Scan for the cell matching the given text and deliver its (X, Y) coordinate at center. 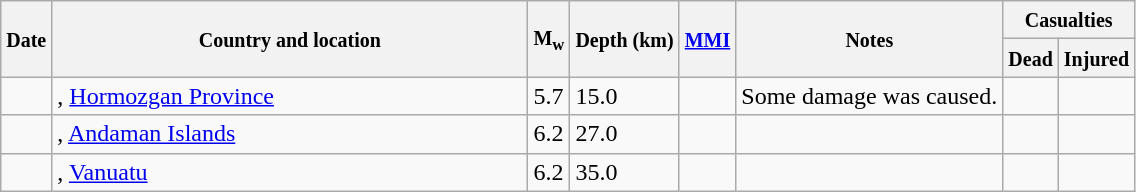
, Vanuatu (290, 172)
Depth (km) (624, 39)
Dead (1031, 58)
MMI (708, 39)
Notes (870, 39)
Injured (1096, 58)
27.0 (624, 134)
Mw (549, 39)
15.0 (624, 96)
Date (26, 39)
, Andaman Islands (290, 134)
Some damage was caused. (870, 96)
35.0 (624, 172)
Casualties (1069, 20)
, Hormozgan Province (290, 96)
5.7 (549, 96)
Country and location (290, 39)
